Identify which cell holds the provided text, then report its (X, Y) central coordinate. 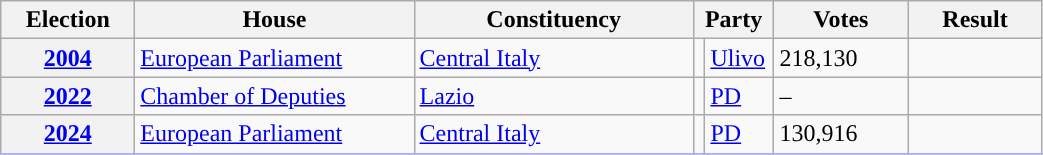
Chamber of Deputies (274, 96)
Ulivo (740, 58)
130,916 (841, 134)
House (274, 20)
Election (68, 20)
Party (734, 20)
218,130 (841, 58)
2004 (68, 58)
2024 (68, 134)
2022 (68, 96)
Lazio (554, 96)
Votes (841, 20)
– (841, 96)
Result (975, 20)
Constituency (554, 20)
